Return [x, y] of the center of cell containing provided text 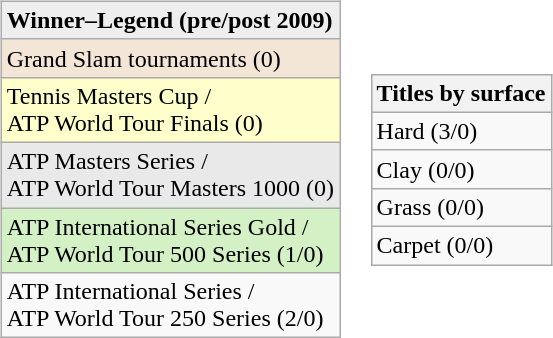
Grass (0/0) [461, 207]
Grand Slam tournaments (0) [170, 58]
ATP Masters Series / ATP World Tour Masters 1000 (0) [170, 174]
ATP International Series Gold / ATP World Tour 500 Series (1/0) [170, 240]
Winner–Legend (pre/post 2009) [170, 20]
Carpet (0/0) [461, 246]
Titles by surface [461, 93]
Clay (0/0) [461, 169]
ATP International Series / ATP World Tour 250 Series (2/0) [170, 306]
Tennis Masters Cup / ATP World Tour Finals (0) [170, 110]
Hard (3/0) [461, 131]
